Provide the (x, y) coordinate of the cell's center where the given text is located.  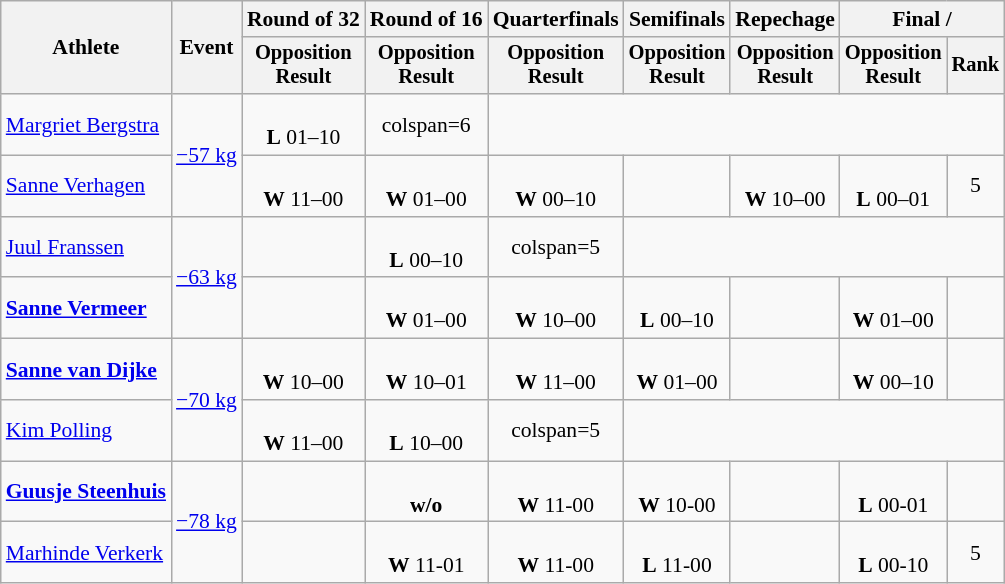
−57 kg (206, 155)
W 11-01 (426, 552)
Sanne Verhagen (86, 186)
L 00–01 (894, 186)
L 10–00 (426, 430)
Marhinde Verkerk (86, 552)
Juul Franssen (86, 248)
Semifinals (678, 19)
W 10-00 (678, 492)
Rank (976, 66)
Athlete (86, 48)
L 01–10 (304, 124)
Kim Polling (86, 430)
Guusje Steenhuis (86, 492)
Event (206, 48)
w/o (426, 492)
Final / (922, 19)
Repechage (785, 19)
Quarterfinals (556, 19)
−78 kg (206, 522)
Margriet Bergstra (86, 124)
W 10–01 (426, 370)
−63 kg (206, 278)
Round of 32 (304, 19)
L 00-01 (894, 492)
colspan=6 (426, 124)
L 11-00 (678, 552)
−70 kg (206, 400)
Sanne van Dijke (86, 370)
Round of 16 (426, 19)
L 00-10 (894, 552)
Sanne Vermeer (86, 308)
